Capture the cell that displays the provided text and extract its (X, Y) central coordinate. 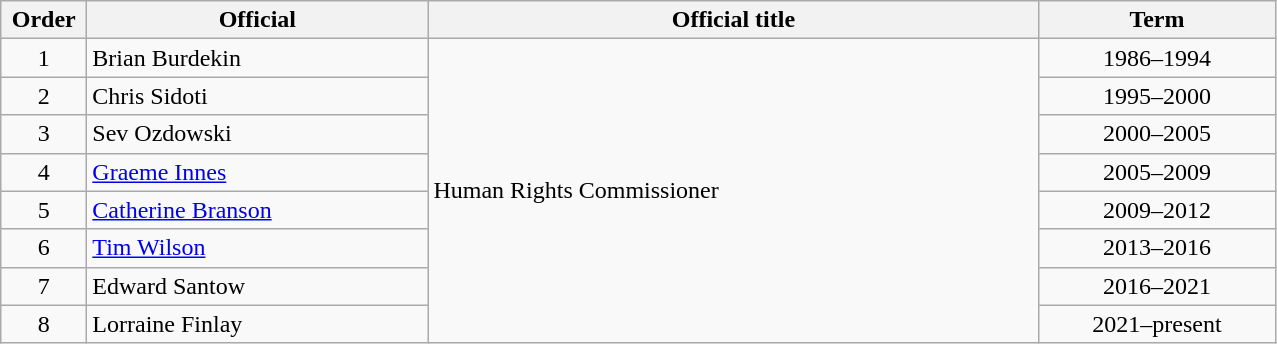
1 (44, 58)
3 (44, 134)
Edward Santow (258, 286)
4 (44, 172)
Brian Burdekin (258, 58)
8 (44, 324)
Sev Ozdowski (258, 134)
1986–1994 (1157, 58)
Official title (734, 20)
5 (44, 210)
Term (1157, 20)
2016–2021 (1157, 286)
2 (44, 96)
2021–present (1157, 324)
Official (258, 20)
2005–2009 (1157, 172)
Catherine Branson (258, 210)
Order (44, 20)
2013–2016 (1157, 248)
Graeme Innes (258, 172)
Tim Wilson (258, 248)
2009–2012 (1157, 210)
1995–2000 (1157, 96)
7 (44, 286)
2000–2005 (1157, 134)
Chris Sidoti (258, 96)
Human Rights Commissioner (734, 191)
6 (44, 248)
Lorraine Finlay (258, 324)
